Return (x, y) of the center of cell containing provided text 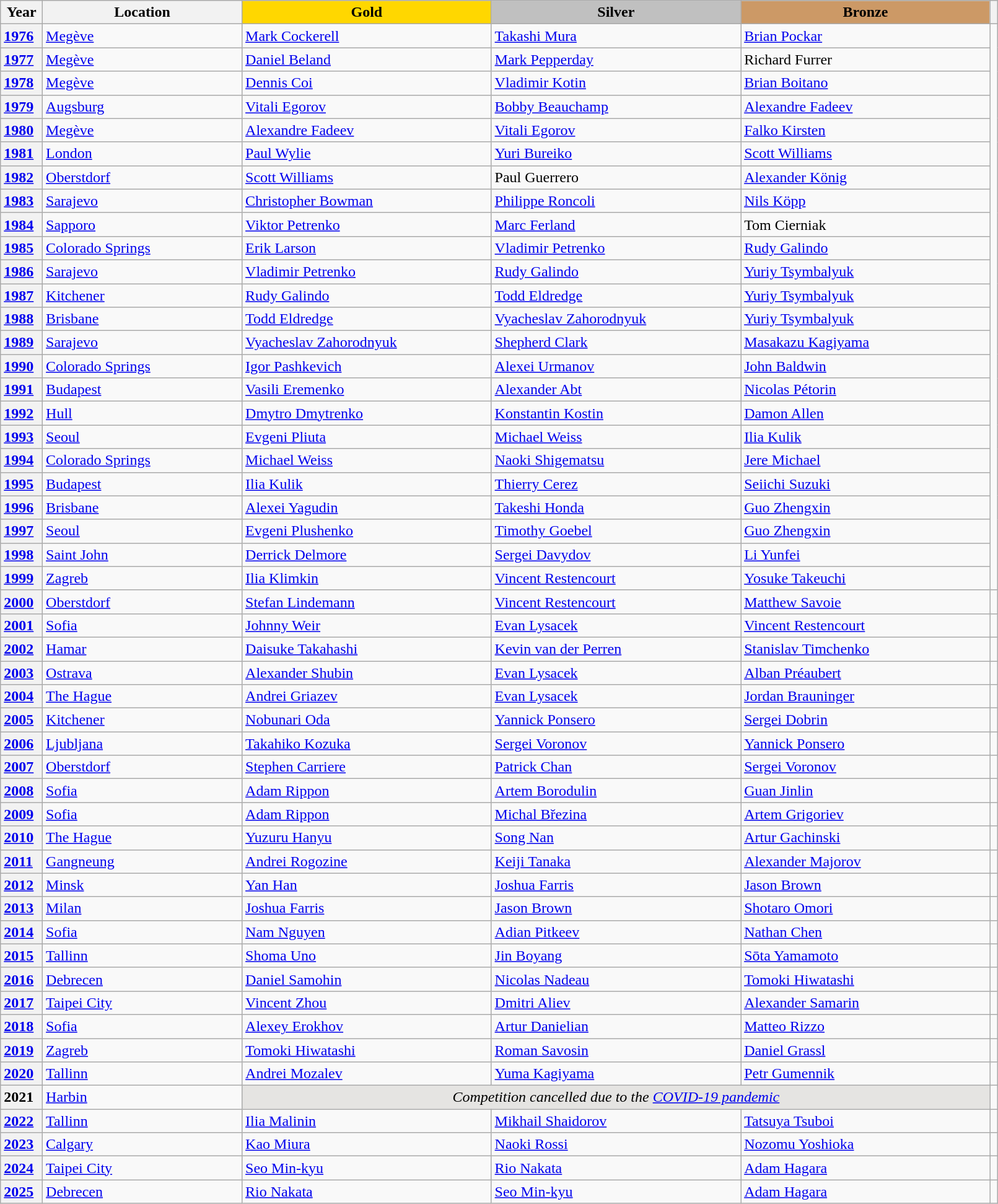
Matteo Rizzo (866, 1026)
Song Nan (616, 838)
Adian Pitkeev (616, 932)
Andrei Mozalev (367, 1074)
1999 (22, 578)
1989 (22, 343)
Competition cancelled due to the COVID-19 pandemic (616, 1097)
2025 (22, 1192)
Dmytro Dmytrenko (367, 413)
Ljubljana (142, 744)
Andrei Rogozine (367, 861)
Seiichi Suzuki (866, 484)
Thierry Cerez (616, 484)
Derrick Delmore (367, 555)
2010 (22, 838)
1977 (22, 59)
Nicolas Nadeau (616, 979)
Matthew Savoie (866, 602)
Ostrava (142, 672)
Kao Miura (367, 1145)
Andrei Griazev (367, 696)
Naoki Rossi (616, 1145)
Tom Cierniak (866, 224)
1998 (22, 555)
Alexander Majorov (866, 861)
2009 (22, 814)
1983 (22, 201)
1995 (22, 484)
Shepherd Clark (616, 343)
Year (22, 12)
Paul Wylie (367, 154)
Mikhail Shaidorov (616, 1121)
2018 (22, 1026)
Alexey Erokhov (367, 1026)
Shotaro Omori (866, 908)
1985 (22, 248)
Alexei Urmanov (616, 366)
2015 (22, 956)
Takeshi Honda (616, 508)
Michal Březina (616, 814)
Sergei Davydov (616, 555)
Jordan Brauninger (866, 696)
1981 (22, 154)
Takahiko Kozuka (367, 744)
Erik Larson (367, 248)
Ilia Klimkin (367, 578)
1979 (22, 107)
Viktor Petrenko (367, 224)
Daisuke Takahashi (367, 649)
John Baldwin (866, 366)
Timothy Goebel (616, 531)
1984 (22, 224)
Alexander Shubin (367, 672)
Konstantin Kostin (616, 413)
Marc Ferland (616, 224)
Paul Guerrero (616, 177)
Gangneung (142, 861)
Daniel Grassl (866, 1050)
Tatsuya Tsuboi (866, 1121)
2008 (22, 791)
Damon Allen (866, 413)
Yuri Bureiko (616, 154)
Sōta Yamamoto (866, 956)
Johnny Weir (367, 625)
Christopher Bowman (367, 201)
Stanislav Timchenko (866, 649)
2002 (22, 649)
2014 (22, 932)
Yosuke Takeuchi (866, 578)
Petr Gumennik (866, 1074)
Hull (142, 413)
1991 (22, 390)
Roman Savosin (616, 1050)
Mark Cockerell (367, 36)
Nam Nguyen (367, 932)
2001 (22, 625)
Artur Danielian (616, 1026)
Bobby Beauchamp (616, 107)
Dennis Coi (367, 83)
Evgeni Pliuta (367, 437)
Vasili Eremenko (367, 390)
Patrick Chan (616, 767)
Nicolas Pétorin (866, 390)
Jin Boyang (616, 956)
Alexei Yagudin (367, 508)
2022 (22, 1121)
Naoki Shigematsu (616, 460)
Li Yunfei (866, 555)
Calgary (142, 1145)
1990 (22, 366)
1986 (22, 271)
2019 (22, 1050)
2017 (22, 1003)
Igor Pashkevich (367, 366)
Evgeni Plushenko (367, 531)
2016 (22, 979)
Shoma Uno (367, 956)
2012 (22, 885)
Nobunari Oda (367, 720)
Philippe Roncoli (616, 201)
Jere Michael (866, 460)
Daniel Samohin (367, 979)
Guan Jinlin (866, 791)
Dmitri Aliev (616, 1003)
1982 (22, 177)
2003 (22, 672)
Nozomu Yoshioka (866, 1145)
Sergei Dobrin (866, 720)
Vincent Zhou (367, 1003)
1980 (22, 130)
Nils Köpp (866, 201)
Yuma Kagiyama (616, 1074)
2021 (22, 1097)
2004 (22, 696)
2006 (22, 744)
Saint John (142, 555)
2020 (22, 1074)
1978 (22, 83)
Gold (367, 12)
Alexander Abt (616, 390)
Alexander Samarin (866, 1003)
Vladimir Kotin (616, 83)
1993 (22, 437)
2005 (22, 720)
Daniel Beland (367, 59)
Keiji Tanaka (616, 861)
2007 (22, 767)
Falko Kirsten (866, 130)
Harbin (142, 1097)
Richard Furrer (866, 59)
Augsburg (142, 107)
Artem Grigoriev (866, 814)
Masakazu Kagiyama (866, 343)
Artur Gachinski (866, 838)
Hamar (142, 649)
Takashi Mura (616, 36)
Milan (142, 908)
1976 (22, 36)
Bronze (866, 12)
Yan Han (367, 885)
2024 (22, 1168)
Minsk (142, 885)
1988 (22, 319)
1994 (22, 460)
2013 (22, 908)
Ilia Malinin (367, 1121)
2023 (22, 1145)
Kevin van der Perren (616, 649)
Stefan Lindemann (367, 602)
1996 (22, 508)
2011 (22, 861)
Mark Pepperday (616, 59)
Sapporo (142, 224)
2000 (22, 602)
1992 (22, 413)
Alban Préaubert (866, 672)
Location (142, 12)
Silver (616, 12)
Nathan Chen (866, 932)
London (142, 154)
Brian Boitano (866, 83)
Alexander König (866, 177)
Artem Borodulin (616, 791)
Brian Pockar (866, 36)
Stephen Carriere (367, 767)
1997 (22, 531)
1987 (22, 296)
Yuzuru Hanyu (367, 838)
